Identify which cell holds the provided text, then report its (X, Y) central coordinate. 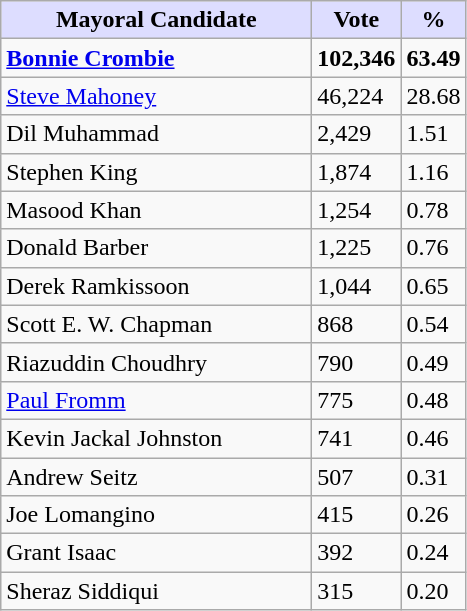
Grant Isaac (156, 553)
Bonnie Crombie (156, 58)
Derek Ramkissoon (156, 286)
Joe Lomangino (156, 515)
Stephen King (156, 172)
0.65 (434, 286)
Vote (356, 20)
Paul Fromm (156, 400)
0.24 (434, 553)
Andrew Seitz (156, 477)
2,429 (356, 134)
Scott E. W. Chapman (156, 324)
1,254 (356, 210)
28.68 (434, 96)
0.31 (434, 477)
1.16 (434, 172)
46,224 (356, 96)
Riazuddin Choudhry (156, 362)
790 (356, 362)
0.26 (434, 515)
Masood Khan (156, 210)
507 (356, 477)
63.49 (434, 58)
0.20 (434, 591)
0.78 (434, 210)
Kevin Jackal Johnston (156, 438)
Sheraz Siddiqui (156, 591)
775 (356, 400)
0.49 (434, 362)
1,044 (356, 286)
0.48 (434, 400)
415 (356, 515)
0.54 (434, 324)
% (434, 20)
Steve Mahoney (156, 96)
102,346 (356, 58)
1,225 (356, 248)
0.46 (434, 438)
1,874 (356, 172)
868 (356, 324)
1.51 (434, 134)
741 (356, 438)
Mayoral Candidate (156, 20)
392 (356, 553)
315 (356, 591)
Donald Barber (156, 248)
Dil Muhammad (156, 134)
0.76 (434, 248)
